Provide the [x, y] coordinate of the cell's center where the given text is located.  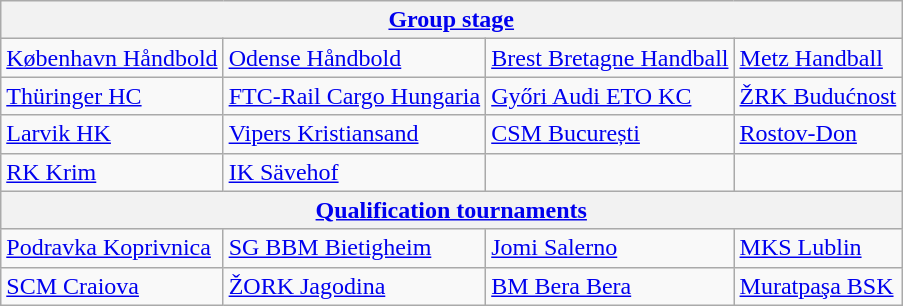
SG BBM Bietigheim [354, 248]
Metz Handball [818, 58]
Larvik HK [112, 134]
Qualification tournaments [452, 210]
ŽRK Budućnost [818, 96]
Jomi Salerno [610, 248]
Győri Audi ETO KC [610, 96]
Muratpaşa BSK [818, 286]
MKS Lublin [818, 248]
CSM București [610, 134]
Brest Bretagne Handball [610, 58]
RK Krim [112, 172]
Podravka Koprivnica [112, 248]
SCM Craiova [112, 286]
Rostov-Don [818, 134]
ŽORK Jagodina [354, 286]
BM Bera Bera [610, 286]
Group stage [452, 20]
København Håndbold [112, 58]
Thüringer HC [112, 96]
Vipers Kristiansand [354, 134]
IK Sävehof [354, 172]
FTC-Rail Cargo Hungaria [354, 96]
Odense Håndbold [354, 58]
